Search for the cell housing the specified text and yield its [X, Y] center coordinate. 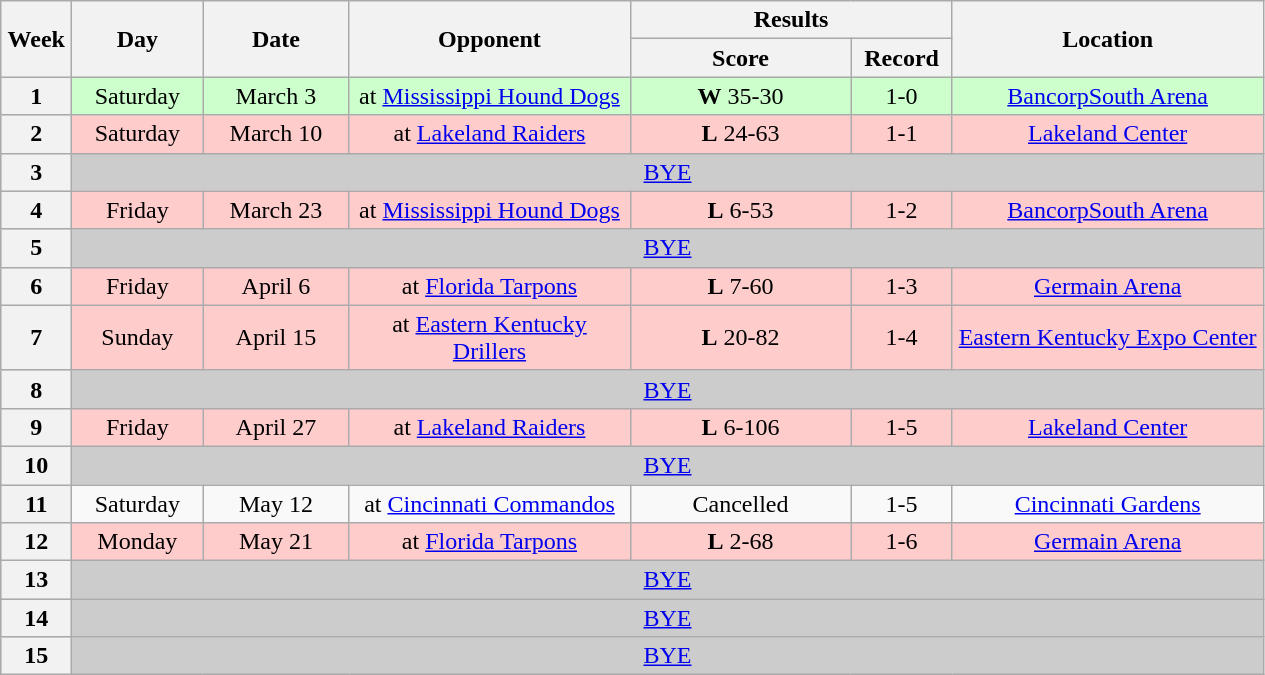
10 [36, 465]
April 6 [276, 286]
Day [138, 39]
Monday [138, 542]
May 21 [276, 542]
Results [791, 20]
4 [36, 210]
Score [740, 58]
L 24-63 [740, 134]
7 [36, 338]
May 12 [276, 503]
March 10 [276, 134]
5 [36, 248]
L 7-60 [740, 286]
at Eastern Kentucky Drillers [490, 338]
April 27 [276, 427]
L 6-106 [740, 427]
W 35-30 [740, 96]
Opponent [490, 39]
Sunday [138, 338]
Cincinnati Gardens [1108, 503]
6 [36, 286]
April 15 [276, 338]
1-6 [902, 542]
Week [36, 39]
13 [36, 580]
3 [36, 172]
14 [36, 618]
March 3 [276, 96]
1-4 [902, 338]
March 23 [276, 210]
11 [36, 503]
1-1 [902, 134]
Date [276, 39]
12 [36, 542]
Cancelled [740, 503]
at Cincinnati Commandos [490, 503]
Location [1108, 39]
Eastern Kentucky Expo Center [1108, 338]
1-0 [902, 96]
L 2-68 [740, 542]
Record [902, 58]
9 [36, 427]
15 [36, 656]
1-3 [902, 286]
1 [36, 96]
2 [36, 134]
8 [36, 389]
L 6-53 [740, 210]
L 20-82 [740, 338]
1-2 [902, 210]
